Output the [x, y] coordinate of the center of the cell containing the given text.  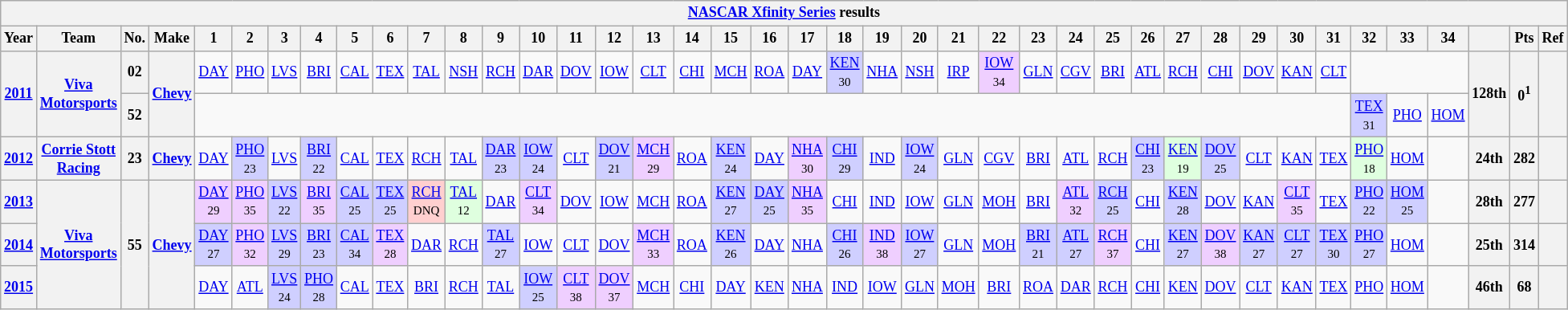
9 [501, 39]
14 [692, 39]
25th [1489, 245]
68 [1525, 288]
2 [250, 39]
22 [999, 39]
46th [1489, 288]
24 [1076, 39]
DOV38 [1220, 245]
TEX31 [1370, 116]
DAY29 [214, 202]
MCH33 [654, 245]
PHO27 [1370, 245]
RCH37 [1113, 245]
No. [135, 39]
1 [214, 39]
55 [135, 244]
DAY27 [214, 245]
PHO28 [320, 288]
18 [845, 39]
Corrie Stott Racing [79, 158]
32 [1370, 39]
TEX25 [390, 202]
KEN30 [845, 72]
30 [1297, 39]
MCH29 [654, 158]
KEN24 [731, 158]
02 [135, 72]
24th [1489, 158]
BRI21 [1039, 245]
IRP [959, 72]
Make [172, 39]
LVS22 [284, 202]
KEN28 [1183, 202]
12 [614, 39]
TAL27 [501, 245]
ATL32 [1076, 202]
CLT38 [576, 288]
8 [463, 39]
7 [427, 39]
DOV37 [614, 288]
Pts [1525, 39]
15 [731, 39]
PHO18 [1370, 158]
PHO35 [250, 202]
DOV21 [614, 158]
IOW27 [920, 245]
277 [1525, 202]
16 [769, 39]
LVS24 [284, 288]
IOW34 [999, 72]
IOW25 [538, 288]
314 [1525, 245]
21 [959, 39]
PHO23 [250, 158]
NASCAR Xfinity Series results [784, 13]
27 [1183, 39]
4 [320, 39]
33 [1408, 39]
TAL12 [463, 202]
31 [1334, 39]
282 [1525, 158]
RCHDNQ [427, 202]
Year [19, 39]
6 [390, 39]
2011 [19, 93]
TEX28 [390, 245]
28th [1489, 202]
10 [538, 39]
NHA35 [808, 202]
11 [576, 39]
2014 [19, 245]
34 [1448, 39]
CHI26 [845, 245]
RCH25 [1113, 202]
Team [79, 39]
52 [135, 116]
01 [1525, 93]
KEN19 [1183, 158]
PHO32 [250, 245]
CAL34 [355, 245]
CLT34 [538, 202]
TEX30 [1334, 245]
5 [355, 39]
28 [1220, 39]
NHA30 [808, 158]
DOV25 [1220, 158]
CAL25 [355, 202]
BRI22 [320, 158]
3 [284, 39]
128th [1489, 93]
PHO22 [1370, 202]
2013 [19, 202]
26 [1148, 39]
2012 [19, 158]
BRI23 [320, 245]
17 [808, 39]
LVS29 [284, 245]
29 [1259, 39]
25 [1113, 39]
CHI23 [1148, 158]
KAN27 [1259, 245]
CLT35 [1297, 202]
19 [882, 39]
2015 [19, 288]
IND38 [882, 245]
13 [654, 39]
CLT27 [1297, 245]
20 [920, 39]
CHI29 [845, 158]
BRI35 [320, 202]
DAY25 [769, 202]
KEN26 [731, 245]
HOM25 [1408, 202]
ATL27 [1076, 245]
Ref [1553, 39]
DAR23 [501, 158]
